For the text-containing cell, return its midpoint in [X, Y] coordinate format. 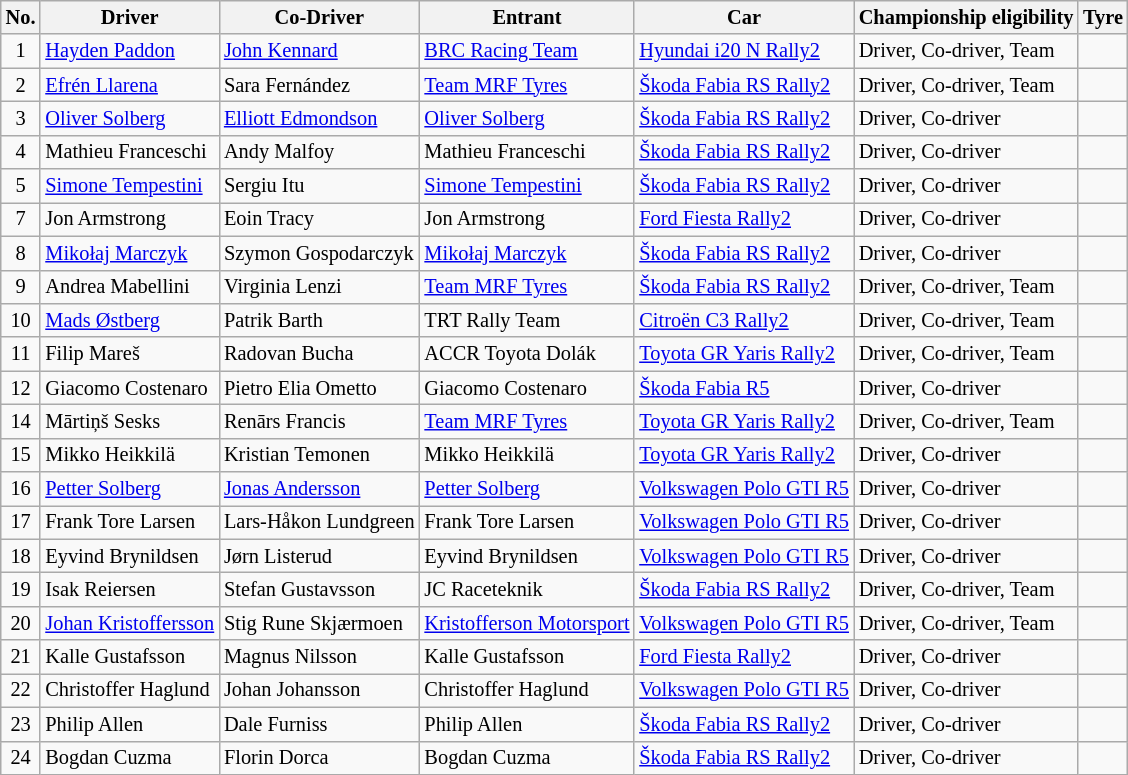
Eoin Tracy [319, 219]
17 [21, 522]
Co-Driver [319, 17]
1 [21, 51]
8 [21, 253]
Championship eligibility [966, 17]
Škoda Fabia R5 [744, 388]
3 [21, 118]
22 [21, 690]
16 [21, 489]
Filip Mareš [130, 354]
Car [744, 17]
10 [21, 320]
12 [21, 388]
Pietro Elia Ometto [319, 388]
Sergiu Itu [319, 186]
Patrik Barth [319, 320]
No. [21, 17]
Elliott Edmondson [319, 118]
BRC Racing Team [528, 51]
Citroën C3 Rally2 [744, 320]
Johan Johansson [319, 690]
Renārs Francis [319, 421]
Hyundai i20 N Rally2 [744, 51]
11 [21, 354]
Kristian Temonen [319, 455]
Hayden Paddon [130, 51]
15 [21, 455]
23 [21, 724]
Driver [130, 17]
2 [21, 85]
5 [21, 186]
Isak Reiersen [130, 589]
ACCR Toyota Dolák [528, 354]
Jørn Listerud [319, 556]
18 [21, 556]
Andy Malfoy [319, 152]
Entrant [528, 17]
Magnus Nilsson [319, 657]
Mārtiņš Sesks [130, 421]
Florin Dorca [319, 758]
Jonas Andersson [319, 489]
JC Raceteknik [528, 589]
4 [21, 152]
Stig Rune Skjærmoen [319, 623]
Szymon Gospodarczyk [319, 253]
19 [21, 589]
21 [21, 657]
20 [21, 623]
Efrén Llarena [130, 85]
Mads Østberg [130, 320]
Andrea Mabellini [130, 287]
Lars-Håkon Lundgreen [319, 522]
7 [21, 219]
Kristofferson Motorsport [528, 623]
Tyre [1103, 17]
24 [21, 758]
Radovan Bucha [319, 354]
Sara Fernández [319, 85]
TRT Rally Team [528, 320]
Johan Kristoffersson [130, 623]
John Kennard [319, 51]
Stefan Gustavsson [319, 589]
Virginia Lenzi [319, 287]
14 [21, 421]
9 [21, 287]
Dale Furniss [319, 724]
